Provide the [x, y] coordinate of the cell's center where the given text is located.  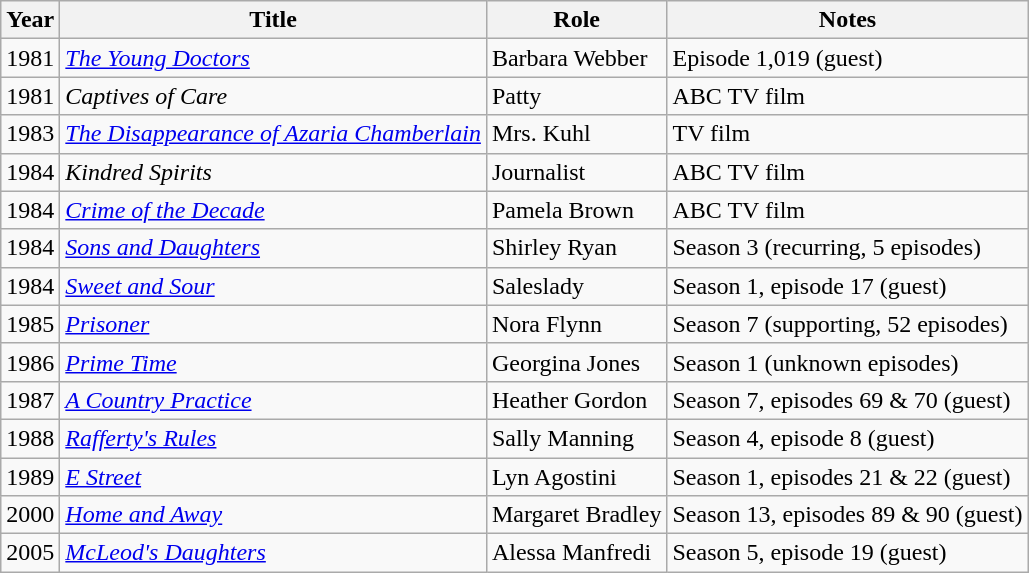
Mrs. Kuhl [576, 134]
Home and Away [274, 515]
Margaret Bradley [576, 515]
Saleslady [576, 286]
1985 [30, 324]
Season 4, episode 8 (guest) [848, 438]
Episode 1,019 (guest) [848, 58]
Shirley Ryan [576, 248]
TV film [848, 134]
1986 [30, 362]
Season 7, episodes 69 & 70 (guest) [848, 400]
Georgina Jones [576, 362]
E Street [274, 477]
1988 [30, 438]
Patty [576, 96]
Notes [848, 20]
Season 1 (unknown episodes) [848, 362]
Year [30, 20]
Sweet and Sour [274, 286]
1983 [30, 134]
Season 13, episodes 89 & 90 (guest) [848, 515]
Sally Manning [576, 438]
2005 [30, 553]
Role [576, 20]
Prisoner [274, 324]
Season 1, episodes 21 & 22 (guest) [848, 477]
Kindred Spirits [274, 172]
The Disappearance of Azaria Chamberlain [274, 134]
Captives of Care [274, 96]
McLeod's Daughters [274, 553]
Sons and Daughters [274, 248]
Alessa Manfredi [576, 553]
Lyn Agostini [576, 477]
Journalist [576, 172]
Pamela Brown [576, 210]
Season 7 (supporting, 52 episodes) [848, 324]
1987 [30, 400]
Season 3 (recurring, 5 episodes) [848, 248]
The Young Doctors [274, 58]
A Country Practice [274, 400]
Prime Time [274, 362]
1989 [30, 477]
Season 5, episode 19 (guest) [848, 553]
Barbara Webber [576, 58]
Nora Flynn [576, 324]
Title [274, 20]
Season 1, episode 17 (guest) [848, 286]
Heather Gordon [576, 400]
2000 [30, 515]
Rafferty's Rules [274, 438]
Crime of the Decade [274, 210]
